Return [X, Y] of the center of cell containing provided text 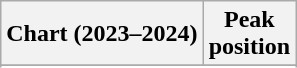
Chart (2023–2024) [102, 34]
Peakposition [249, 34]
